Capture the cell that displays the provided text and extract its (X, Y) central coordinate. 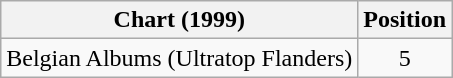
Chart (1999) (180, 20)
5 (405, 58)
Belgian Albums (Ultratop Flanders) (180, 58)
Position (405, 20)
